Determine the (x, y) coordinate at the center of the cell enclosing the given text.  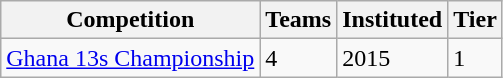
2015 (392, 58)
Instituted (392, 20)
4 (298, 58)
Ghana 13s Championship (130, 58)
1 (476, 58)
Tier (476, 20)
Competition (130, 20)
Teams (298, 20)
